Provide the (X, Y) coordinate of the cell's center where the given text is located.  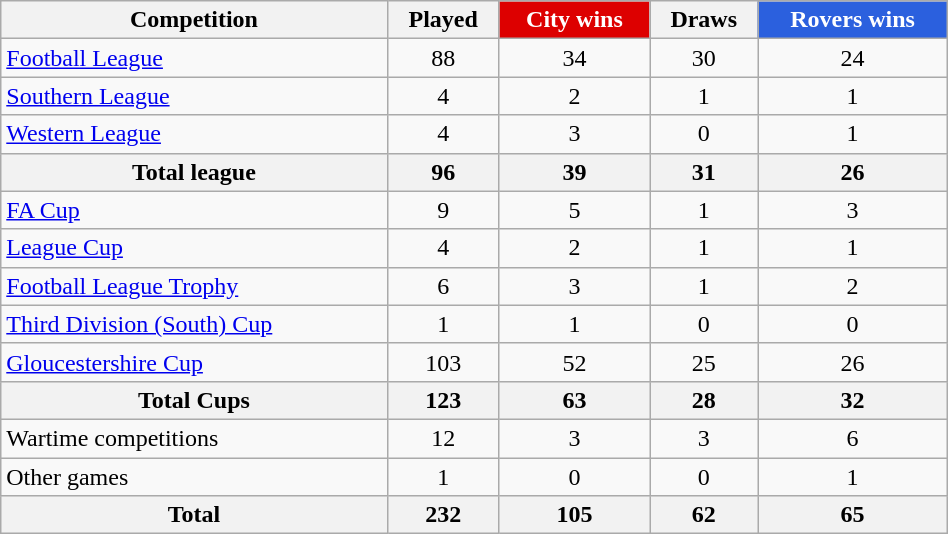
Played (443, 20)
25 (704, 362)
Football League (194, 58)
28 (704, 400)
Other games (194, 477)
105 (574, 515)
32 (852, 400)
232 (443, 515)
Draws (704, 20)
Western League (194, 134)
65 (852, 515)
Total league (194, 172)
Football League Trophy (194, 286)
5 (574, 210)
88 (443, 58)
Total (194, 515)
Southern League (194, 96)
Third Division (South) Cup (194, 324)
39 (574, 172)
League Cup (194, 248)
62 (704, 515)
9 (443, 210)
12 (443, 438)
24 (852, 58)
34 (574, 58)
Competition (194, 20)
123 (443, 400)
Rovers wins (852, 20)
Total Cups (194, 400)
63 (574, 400)
103 (443, 362)
Gloucestershire Cup (194, 362)
30 (704, 58)
96 (443, 172)
FA Cup (194, 210)
City wins (574, 20)
52 (574, 362)
Wartime competitions (194, 438)
31 (704, 172)
